Identify which cell holds the provided text, then report its [X, Y] central coordinate. 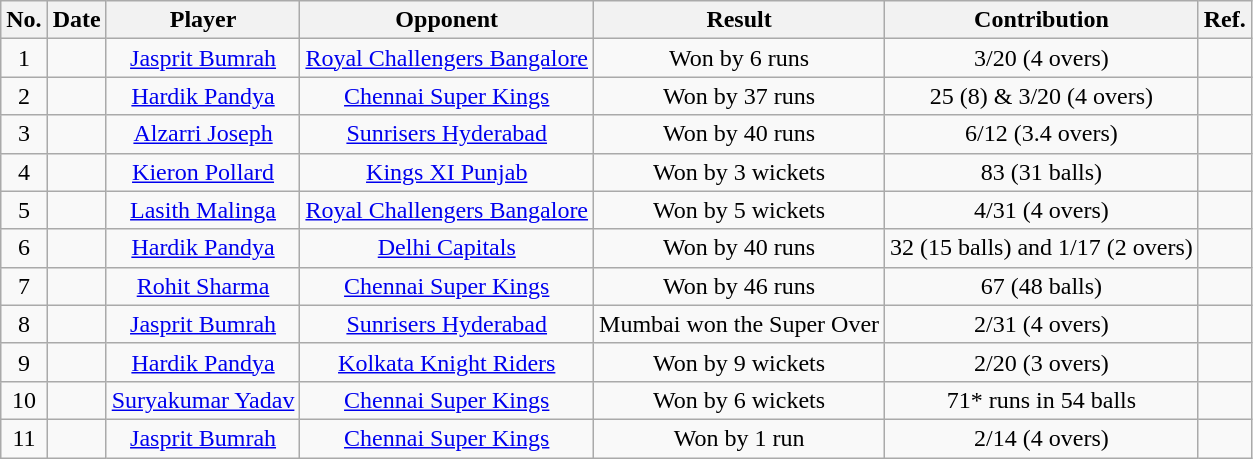
7 [24, 286]
Suryakumar Yadav [203, 400]
6 [24, 248]
Won by 9 wickets [740, 362]
2/14 (4 overs) [1042, 438]
3 [24, 134]
Mumbai won the Super Over [740, 324]
Result [740, 20]
Contribution [1042, 20]
71* runs in 54 balls [1042, 400]
6/12 (3.4 overs) [1042, 134]
Won by 6 runs [740, 58]
83 (31 balls) [1042, 172]
Won by 37 runs [740, 96]
2/31 (4 overs) [1042, 324]
2 [24, 96]
67 (48 balls) [1042, 286]
Won by 3 wickets [740, 172]
Date [76, 20]
5 [24, 210]
Won by 46 runs [740, 286]
25 (8) & 3/20 (4 overs) [1042, 96]
Won by 1 run [740, 438]
8 [24, 324]
Won by 6 wickets [740, 400]
Alzarri Joseph [203, 134]
1 [24, 58]
4 [24, 172]
Kieron Pollard [203, 172]
Opponent [447, 20]
Lasith Malinga [203, 210]
3/20 (4 overs) [1042, 58]
4/31 (4 overs) [1042, 210]
Kings XI Punjab [447, 172]
No. [24, 20]
Player [203, 20]
Won by 5 wickets [740, 210]
9 [24, 362]
2/20 (3 overs) [1042, 362]
Delhi Capitals [447, 248]
11 [24, 438]
10 [24, 400]
32 (15 balls) and 1/17 (2 overs) [1042, 248]
Kolkata Knight Riders [447, 362]
Rohit Sharma [203, 286]
Ref. [1224, 20]
